Return (X, Y) of the center of cell containing provided text 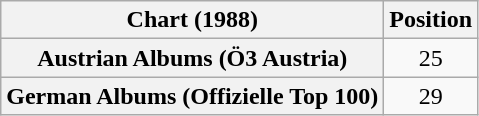
Austrian Albums (Ö3 Austria) (192, 58)
25 (431, 58)
29 (431, 96)
Position (431, 20)
Chart (1988) (192, 20)
German Albums (Offizielle Top 100) (192, 96)
